Extract the [X, Y] coordinate from the center of the cell holding the provided text.  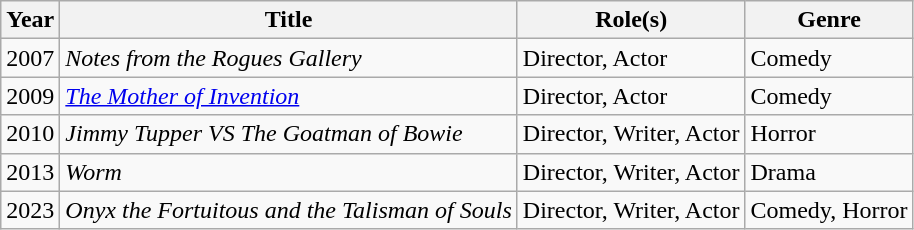
2009 [30, 96]
Onyx the Fortuitous and the Talisman of Souls [289, 210]
Horror [829, 134]
2007 [30, 58]
Year [30, 20]
Title [289, 20]
2023 [30, 210]
Comedy, Horror [829, 210]
Genre [829, 20]
The Mother of Invention [289, 96]
Drama [829, 172]
Notes from the Rogues Gallery [289, 58]
Worm [289, 172]
Jimmy Tupper VS The Goatman of Bowie [289, 134]
2013 [30, 172]
2010 [30, 134]
Role(s) [631, 20]
